Locate the cell with the specified text and output its (X, Y) center coordinate. 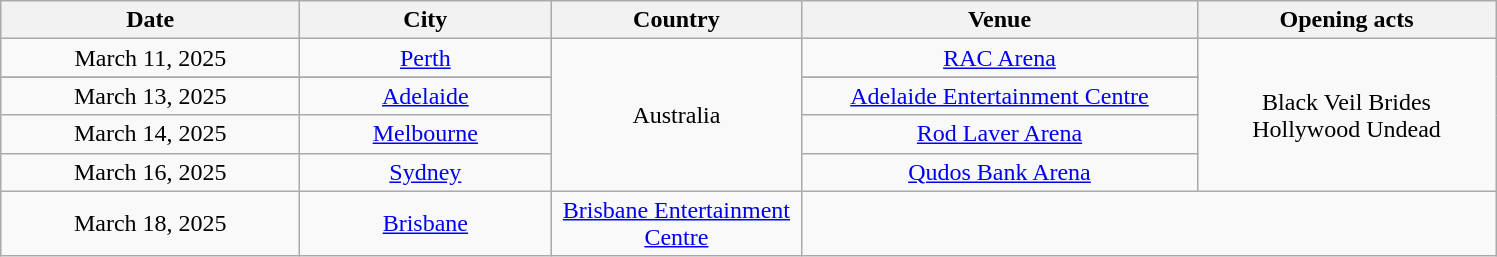
Opening acts (1346, 20)
Black Veil BridesHollywood Undead (1346, 115)
March 14, 2025 (150, 134)
Sydney (426, 172)
March 11, 2025 (150, 58)
Venue (1000, 20)
Brisbane Entertainment Centre (676, 224)
Qudos Bank Arena (1000, 172)
Brisbane (426, 224)
Adelaide (426, 96)
City (426, 20)
March 13, 2025 (150, 96)
Perth (426, 58)
Date (150, 20)
Australia (676, 115)
Melbourne (426, 134)
Country (676, 20)
Adelaide Entertainment Centre (1000, 96)
March 16, 2025 (150, 172)
RAC Arena (1000, 58)
March 18, 2025 (150, 224)
Rod Laver Arena (1000, 134)
